Find where the given text appears and provide that cell's center as (X, Y) coordinate. 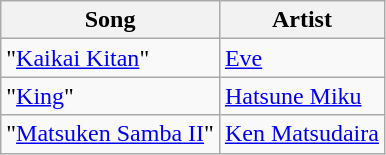
"King" (110, 96)
Eve (302, 58)
Hatsune Miku (302, 96)
Ken Matsudaira (302, 134)
"Kaikai Kitan" (110, 58)
Artist (302, 20)
"Matsuken Samba II" (110, 134)
Song (110, 20)
